Identify which cell holds the provided text, then report its (X, Y) central coordinate. 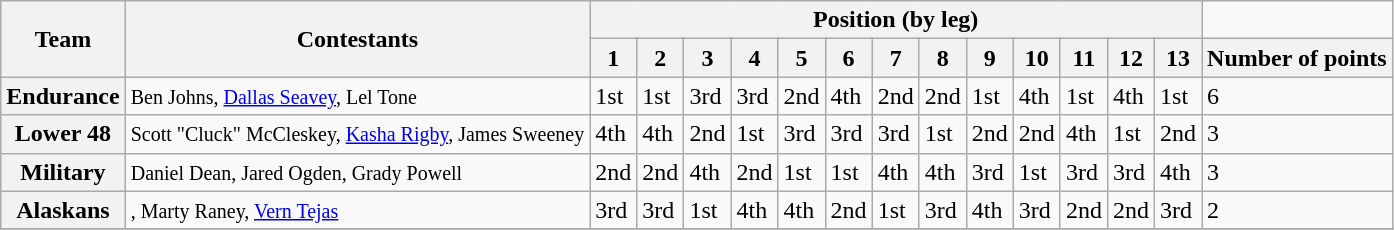
Alaskans (63, 210)
Military (63, 172)
Number of points (1298, 58)
10 (1036, 58)
Ben Johns, Dallas Seavey, Lel Tone (358, 96)
9 (990, 58)
4 (754, 58)
Contestants (358, 39)
11 (1084, 58)
8 (942, 58)
7 (896, 58)
13 (1178, 58)
12 (1130, 58)
5 (802, 58)
1 (614, 58)
Scott "Cluck" McCleskey, Kasha Rigby, James Sweeney (358, 134)
Lower 48 (63, 134)
Endurance (63, 96)
, Marty Raney, Vern Tejas (358, 210)
Daniel Dean, Jared Ogden, Grady Powell (358, 172)
Team (63, 39)
Position (by leg) (896, 20)
